Output the (x, y) coordinate of the center of the cell containing the given text.  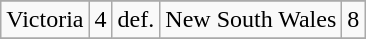
Victoria (45, 20)
def. (136, 20)
New South Wales (251, 20)
8 (354, 20)
4 (100, 20)
